Pinpoint the cell where the given text exists, returning its [X, Y] midpoint coordinate. 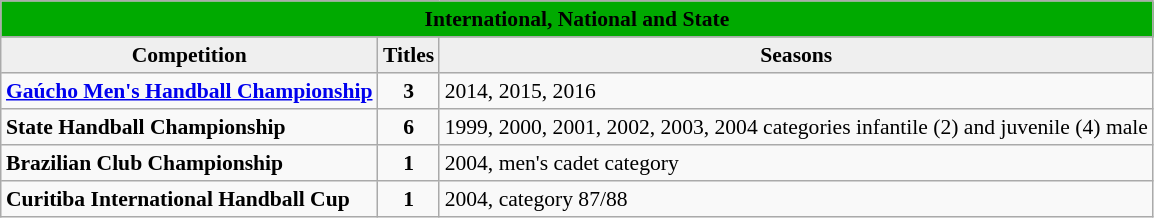
2004, men's cadet category [796, 163]
1999, 2000, 2001, 2002, 2003, 2004 categories infantile (2) and juvenile (4) male [796, 127]
State Handball Championship [190, 127]
2004, category 87/88 [796, 199]
Gaúcho Men's Handball Championship [190, 91]
Titles [409, 55]
International, National and State [577, 19]
2014, 2015, 2016 [796, 91]
3 [409, 91]
Curitiba International Handball Cup [190, 199]
Competition [190, 55]
6 [409, 127]
Brazilian Club Championship [190, 163]
Seasons [796, 55]
